Return the [x, y] coordinate for the center point of the cell that contains the specified text.  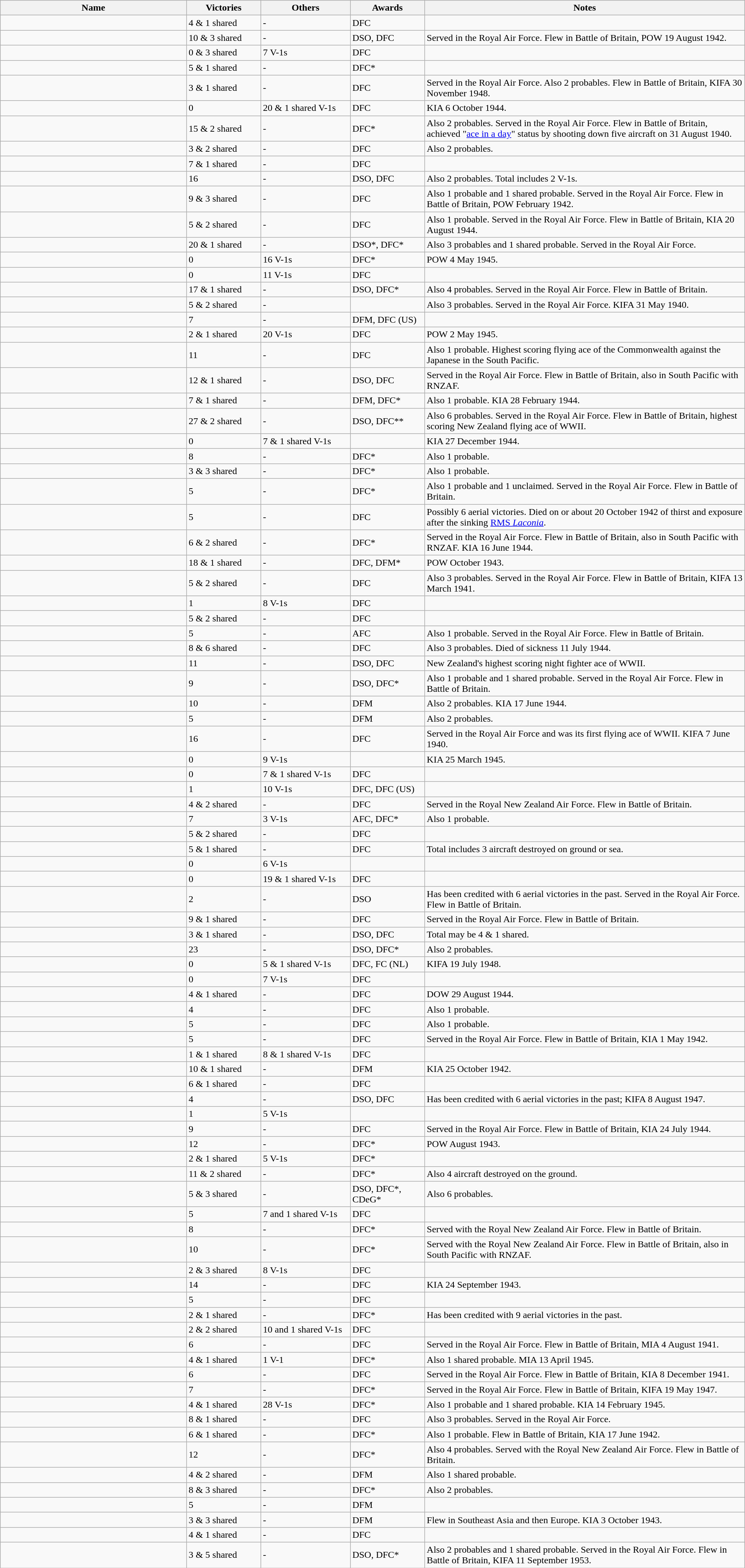
20 & 1 shared V-1s [306, 108]
DFM, DFC (US) [387, 320]
Served in the Royal Air Force. Flew in Battle of Britain, KIA 8 December 1941. [585, 1375]
DSO*, DFC* [387, 245]
8 & 6 shared [223, 648]
11 V-1s [306, 275]
Also 1 probable. Served in the Royal Air Force. Flew in Battle of Britain, KIA 20 August 1944. [585, 224]
DFM, DFC* [387, 401]
KIA 25 March 1945. [585, 759]
Also 6 probables. [585, 1194]
Has been credited with 9 aerial victories in the past. [585, 1315]
27 & 2 shared [223, 421]
KIA 27 December 1944. [585, 441]
Awards [387, 8]
Notes [585, 8]
6 & 2 shared [223, 542]
10 & 1 shared [223, 1069]
3 & 2 shared [223, 149]
Others [306, 8]
8 & 1 shared [223, 1419]
Also 6 probables. Served in the Royal Air Force. Flew in Battle of Britain, highest scoring New Zealand flying ace of WWII. [585, 421]
Total may be 4 & 1 shared. [585, 934]
8 & 3 shared [223, 1490]
Also 3 probables. Died of sickness 11 July 1944. [585, 648]
AFC, DFC* [387, 819]
DSO [387, 899]
3 V-1s [306, 819]
New Zealand's highest scoring night fighter ace of WWII. [585, 663]
9 V-1s [306, 759]
Also 1 probable. Highest scoring flying ace of the Commonwealth against the Japanese in the South Pacific. [585, 355]
7 and 1 shared V-1s [306, 1214]
Served in the Royal Air Force. Flew in Battle of Britain, KIA 24 July 1944. [585, 1129]
15 & 2 shared [223, 128]
Victories [223, 8]
1 & 1 shared [223, 1054]
Served in the Royal Air Force and was its first flying ace of WWII. KIFA 7 June 1940. [585, 739]
23 [223, 949]
10 V-1s [306, 789]
0 & 3 shared [223, 53]
KIFA 19 July 1948. [585, 964]
10 & 3 shared [223, 38]
Served in the Royal Air Force. Flew in Battle of Britain, MIA 4 August 1941. [585, 1345]
POW August 1943. [585, 1144]
2 & 2 shared [223, 1330]
Also 3 probables. Served in the Royal Air Force. Flew in Battle of Britain, KIFA 13 March 1941. [585, 583]
Also 2 probables and 1 shared probable. Served in the Royal Air Force. Flew in Battle of Britain, KIFA 11 September 1953. [585, 1555]
Also 3 probables. Served in the Royal Air Force. [585, 1419]
Has been credited with 6 aerial victories in the past; KIFA 8 August 1947. [585, 1099]
Also 4 probables. Served with the Royal New Zealand Air Force. Flew in Battle of Britain. [585, 1454]
Also 1 probable. KIA 28 February 1944. [585, 401]
Also 3 probables. Served in the Royal Air Force. KIFA 31 May 1940. [585, 305]
17 & 1 shared [223, 290]
6 V-1s [306, 864]
19 & 1 shared V-1s [306, 879]
AFC [387, 633]
Served in the Royal Air Force. Flew in Battle of Britain, also in South Pacific with RNZAF. [585, 381]
Also 1 probable and 1 unclaimed. Served in the Royal Air Force. Flew in Battle of Britain. [585, 491]
Also 1 probable and 1 shared probable. Served in the Royal Air Force. Flew in Battle of Britain, POW February 1942. [585, 199]
KIA 24 September 1943. [585, 1285]
Total includes 3 aircraft destroyed on ground or sea. [585, 849]
Has been credited with 6 aerial victories in the past. Served in the Royal Air Force. Flew in Battle of Britain. [585, 899]
DSO, DFC** [387, 421]
Also 2 probables. Total includes 2 V-1s. [585, 178]
POW 2 May 1945. [585, 335]
Also 1 probable and 1 shared probable. Served in the Royal Air Force. Flew in Battle of Britain. [585, 683]
3 & 5 shared [223, 1555]
Also 1 shared probable. [585, 1475]
Also 1 probable and 1 shared probable. KIA 14 February 1945. [585, 1404]
DFC, DFC (US) [387, 789]
14 [223, 1285]
Served in the Royal Air Force. Flew in Battle of Britain, KIFA 19 May 1947. [585, 1390]
Served in the Royal Air Force. Flew in Battle of Britain, KIA 1 May 1942. [585, 1039]
DOW 29 August 1944. [585, 994]
Also 1 probable. Flew in Battle of Britain, KIA 17 June 1942. [585, 1434]
Also 1 probable. Served in the Royal Air Force. Flew in Battle of Britain. [585, 633]
Also 4 aircraft destroyed on the ground. [585, 1174]
Served in the Royal Air Force. Flew in Battle of Britain, also in South Pacific with RNZAF. KIA 16 June 1944. [585, 542]
Served in the Royal New Zealand Air Force. Flew in Battle of Britain. [585, 804]
5 & 1 shared V-1s [306, 964]
POW 4 May 1945. [585, 260]
DFC, FC (NL) [387, 964]
Also 1 shared probable. MIA 13 April 1945. [585, 1360]
Served with the Royal New Zealand Air Force. Flew in Battle of Britain, also in South Pacific with RNZAF. [585, 1249]
1 V-1 [306, 1360]
9 & 1 shared [223, 919]
12 & 1 shared [223, 381]
DSO, DFC*, CDeG* [387, 1194]
2 [223, 899]
11 & 2 shared [223, 1174]
Served in the Royal Air Force. Flew in Battle of Britain. [585, 919]
Possibly 6 aerial victories. Died on or about 20 October 1942 of thirst and exposure after the sinking RMS Laconia. [585, 517]
16 V-1s [306, 260]
KIA 25 October 1942. [585, 1069]
8 & 1 shared V-1s [306, 1054]
Also 2 probables. KIA 17 June 1944. [585, 704]
Served with the Royal New Zealand Air Force. Flew in Battle of Britain. [585, 1229]
20 V-1s [306, 335]
Also 3 probables and 1 shared probable. Served in the Royal Air Force. [585, 245]
Also 4 probables. Served in the Royal Air Force. Flew in Battle of Britain. [585, 290]
Served in the Royal Air Force. Flew in Battle of Britain, POW 19 August 1942. [585, 38]
Served in the Royal Air Force. Also 2 probables. Flew in Battle of Britain, KIFA 30 November 1948. [585, 88]
Flew in Southeast Asia and then Europe. KIA 3 October 1943. [585, 1520]
KIA 6 October 1944. [585, 108]
Name [94, 8]
5 & 3 shared [223, 1194]
20 & 1 shared [223, 245]
9 & 3 shared [223, 199]
18 & 1 shared [223, 563]
28 V-1s [306, 1404]
10 and 1 shared V-1s [306, 1330]
DFC, DFM* [387, 563]
POW October 1943. [585, 563]
2 & 3 shared [223, 1270]
